Return the [X, Y] coordinate for the center point of the cell that contains the specified text.  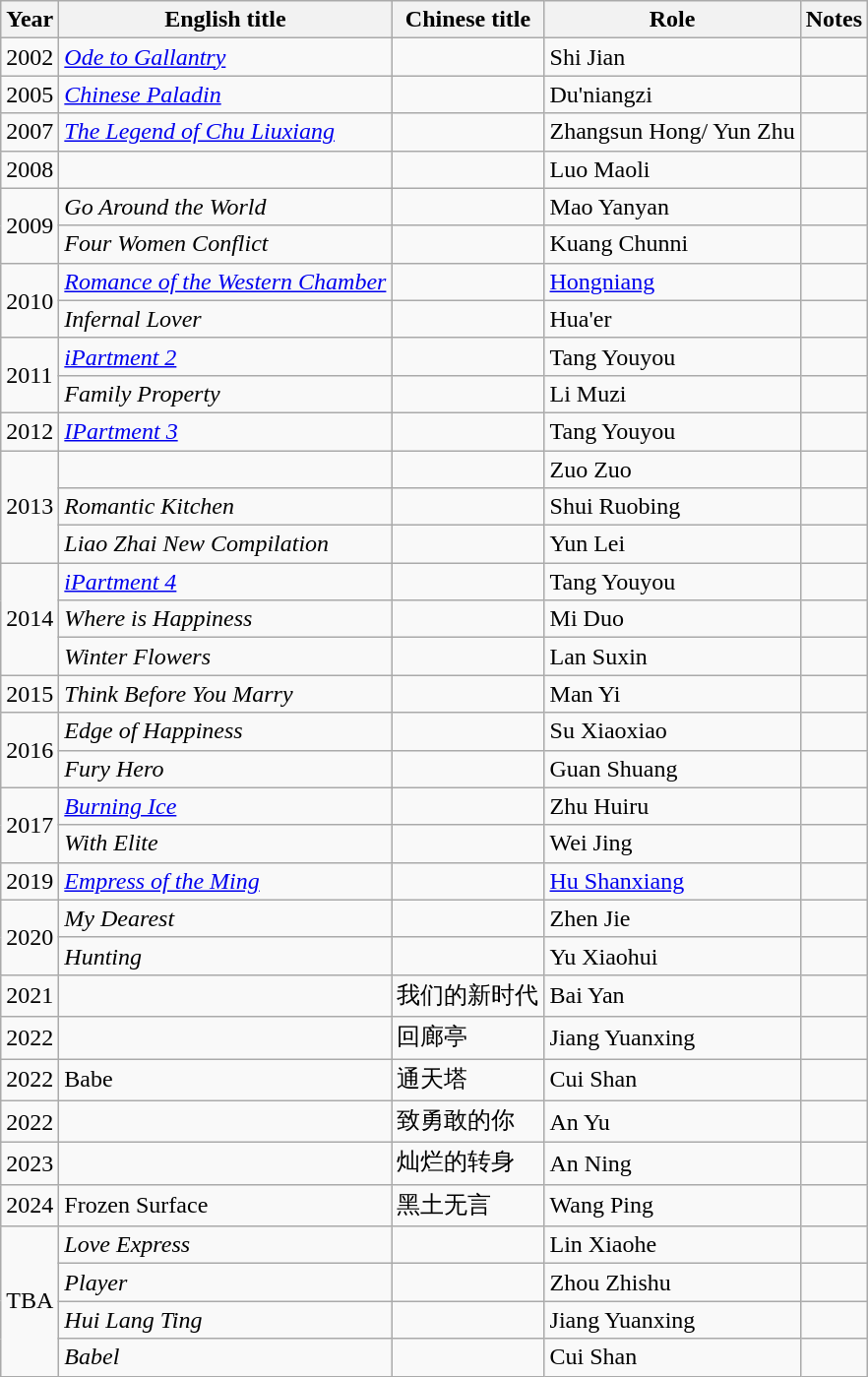
Yun Lei [672, 544]
With Elite [225, 844]
Love Express [225, 1245]
2023 [30, 1163]
Year [30, 20]
回廊亭 [468, 1037]
Shi Jian [672, 57]
Babe [225, 1081]
Wei Jing [672, 844]
Zhou Zhishu [672, 1283]
Bai Yan [672, 996]
Family Property [225, 394]
灿烂的转身 [468, 1163]
通天塔 [468, 1081]
Infernal Lover [225, 319]
Empress of the Ming [225, 881]
Babel [225, 1357]
2009 [30, 225]
Hua'er [672, 319]
2010 [30, 300]
Romance of the Western Chamber [225, 282]
Hui Lang Ting [225, 1320]
Su Xiaoxiao [672, 731]
Romantic Kitchen [225, 507]
2017 [30, 825]
2008 [30, 169]
Zhangsun Hong/ Yun Zhu [672, 132]
iPartment 4 [225, 582]
Hongniang [672, 282]
2015 [30, 694]
An Ning [672, 1163]
iPartment 2 [225, 356]
Zuo Zuo [672, 469]
Mi Duo [672, 619]
Li Muzi [672, 394]
Wang Ping [672, 1205]
Lin Xiaohe [672, 1245]
Chinese title [468, 20]
IPartment 3 [225, 431]
The Legend of Chu Liuxiang [225, 132]
2014 [30, 619]
2013 [30, 507]
Du'niangzi [672, 94]
2007 [30, 132]
Think Before You Marry [225, 694]
2002 [30, 57]
Go Around the World [225, 207]
Four Women Conflict [225, 244]
Notes [834, 20]
Winter Flowers [225, 657]
Zhu Huiru [672, 806]
An Yu [672, 1122]
2012 [30, 431]
Frozen Surface [225, 1205]
2020 [30, 937]
2024 [30, 1205]
Luo Maoli [672, 169]
Role [672, 20]
2019 [30, 881]
Player [225, 1283]
Shui Ruobing [672, 507]
TBA [30, 1301]
Chinese Paladin [225, 94]
Yu Xiaohui [672, 956]
Man Yi [672, 694]
2005 [30, 94]
Liao Zhai New Compilation [225, 544]
Edge of Happiness [225, 731]
2016 [30, 750]
Lan Suxin [672, 657]
2011 [30, 375]
Kuang Chunni [672, 244]
Hu Shanxiang [672, 881]
Fury Hero [225, 769]
Burning Ice [225, 806]
Hunting [225, 956]
Zhen Jie [672, 918]
我们的新时代 [468, 996]
Mao Yanyan [672, 207]
Guan Shuang [672, 769]
My Dearest [225, 918]
English title [225, 20]
2021 [30, 996]
致勇敢的你 [468, 1122]
Where is Happiness [225, 619]
Ode to Gallantry [225, 57]
黑土无言 [468, 1205]
